Extract the [X, Y] coordinate from the center of the cell holding the provided text.  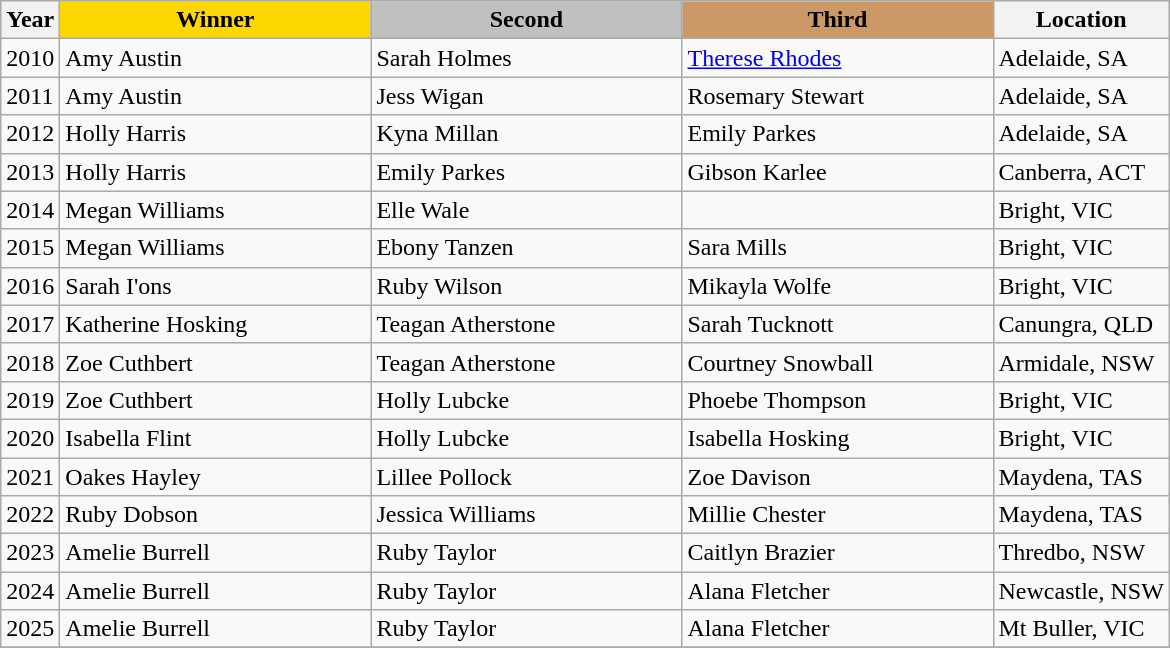
Location [1081, 20]
2018 [30, 362]
Thredbo, NSW [1081, 553]
2015 [30, 248]
Canberra, ACT [1081, 172]
Isabella Flint [216, 438]
Armidale, NSW [1081, 362]
2021 [30, 477]
Courtney Snowball [838, 362]
Canungra, QLD [1081, 324]
2013 [30, 172]
Sarah I'ons [216, 286]
Elle Wale [526, 210]
2025 [30, 629]
Newcastle, NSW [1081, 591]
Mikayla Wolfe [838, 286]
Kyna Millan [526, 134]
Phoebe Thompson [838, 400]
Year [30, 20]
Ruby Wilson [526, 286]
Mt Buller, VIC [1081, 629]
2011 [30, 96]
2014 [30, 210]
2012 [30, 134]
2023 [30, 553]
Winner [216, 20]
Sarah Tucknott [838, 324]
Jessica Williams [526, 515]
Jess Wigan [526, 96]
Sarah Holmes [526, 58]
2019 [30, 400]
Sara Mills [838, 248]
Millie Chester [838, 515]
2016 [30, 286]
Second [526, 20]
2010 [30, 58]
Therese Rhodes [838, 58]
Ruby Dobson [216, 515]
Isabella Hosking [838, 438]
Zoe Davison [838, 477]
Gibson Karlee [838, 172]
Ebony Tanzen [526, 248]
Third [838, 20]
Caitlyn Brazier [838, 553]
Oakes Hayley [216, 477]
Lillee Pollock [526, 477]
2024 [30, 591]
2017 [30, 324]
2022 [30, 515]
2020 [30, 438]
Katherine Hosking [216, 324]
Rosemary Stewart [838, 96]
